For the text-containing cell, return its midpoint in [X, Y] coordinate format. 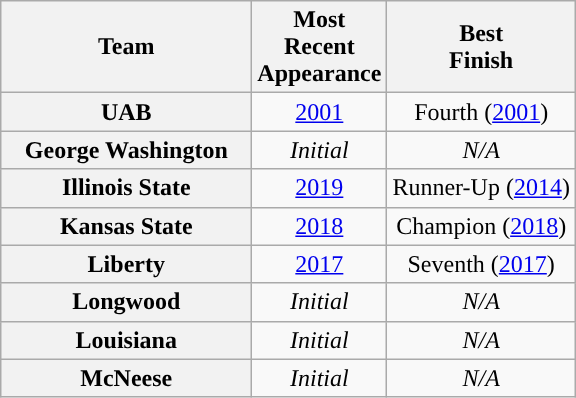
Champion (2018) [482, 226]
Louisiana [126, 340]
BestFinish [482, 47]
George Washington [126, 150]
Runner-Up (2014) [482, 188]
Liberty [126, 264]
MostRecentAppearance [320, 47]
Kansas State [126, 226]
Illinois State [126, 188]
McNeese [126, 378]
2017 [320, 264]
Team [126, 47]
2018 [320, 226]
Longwood [126, 302]
Fourth (2001) [482, 112]
UAB [126, 112]
2001 [320, 112]
2019 [320, 188]
Seventh (2017) [482, 264]
